Find where the given text appears and provide that cell's center as (x, y) coordinate. 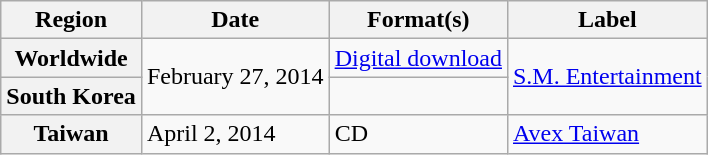
Label (607, 20)
Region (72, 20)
Digital download (418, 58)
Date (235, 20)
South Korea (72, 96)
Taiwan (72, 134)
Format(s) (418, 20)
Worldwide (72, 58)
Avex Taiwan (607, 134)
CD (418, 134)
February 27, 2014 (235, 77)
April 2, 2014 (235, 134)
S.M. Entertainment (607, 77)
